Search for the cell housing the specified text and yield its [X, Y] center coordinate. 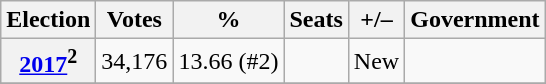
13.66 (#2) [228, 62]
Government [475, 20]
Votes [134, 20]
New [376, 62]
% [228, 20]
Seats [316, 20]
+/– [376, 20]
34,176 [134, 62]
Election [48, 20]
20172 [48, 62]
